Locate the cell with the specified text and output its [X, Y] center coordinate. 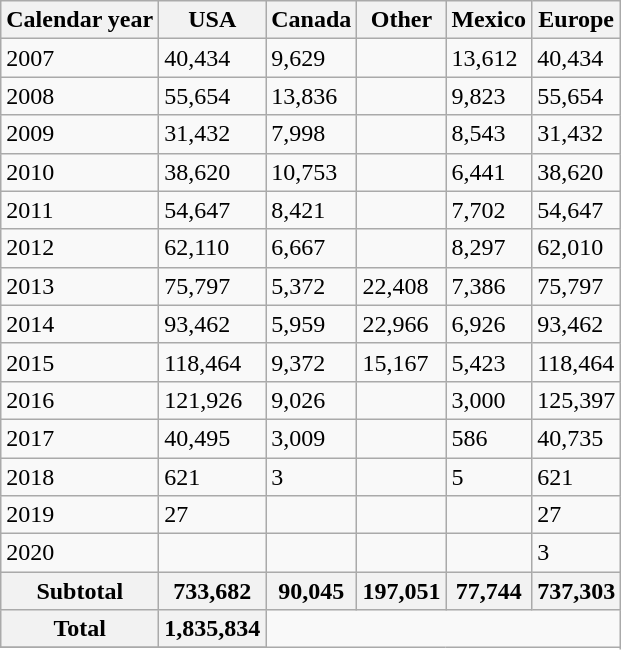
Europe [576, 20]
9,629 [312, 58]
2017 [80, 438]
8,543 [489, 134]
Calendar year [80, 20]
6,926 [489, 324]
9,823 [489, 96]
2010 [80, 172]
197,051 [402, 591]
3,009 [312, 438]
125,397 [576, 400]
77,744 [489, 591]
13,612 [489, 58]
5,959 [312, 324]
7,702 [489, 210]
2019 [80, 515]
3,000 [489, 400]
Subtotal [80, 591]
2016 [80, 400]
2020 [80, 553]
2009 [80, 134]
6,441 [489, 172]
6,667 [312, 248]
13,836 [312, 96]
90,045 [312, 591]
9,026 [312, 400]
2008 [80, 96]
2007 [80, 58]
5,423 [489, 362]
2014 [80, 324]
9,372 [312, 362]
2013 [80, 286]
10,753 [312, 172]
40,495 [212, 438]
22,408 [402, 286]
Canada [312, 20]
2011 [80, 210]
2012 [80, 248]
737,303 [576, 591]
62,010 [576, 248]
15,167 [402, 362]
40,735 [576, 438]
8,421 [312, 210]
121,926 [212, 400]
2015 [80, 362]
Other [402, 20]
733,682 [212, 591]
62,110 [212, 248]
5,372 [312, 286]
8,297 [489, 248]
1,835,834 [212, 629]
Total [80, 629]
5 [489, 477]
Mexico [489, 20]
586 [489, 438]
7,386 [489, 286]
USA [212, 20]
2018 [80, 477]
7,998 [312, 134]
22,966 [402, 324]
